Extract the [x, y] coordinate from the center of the cell holding the provided text.  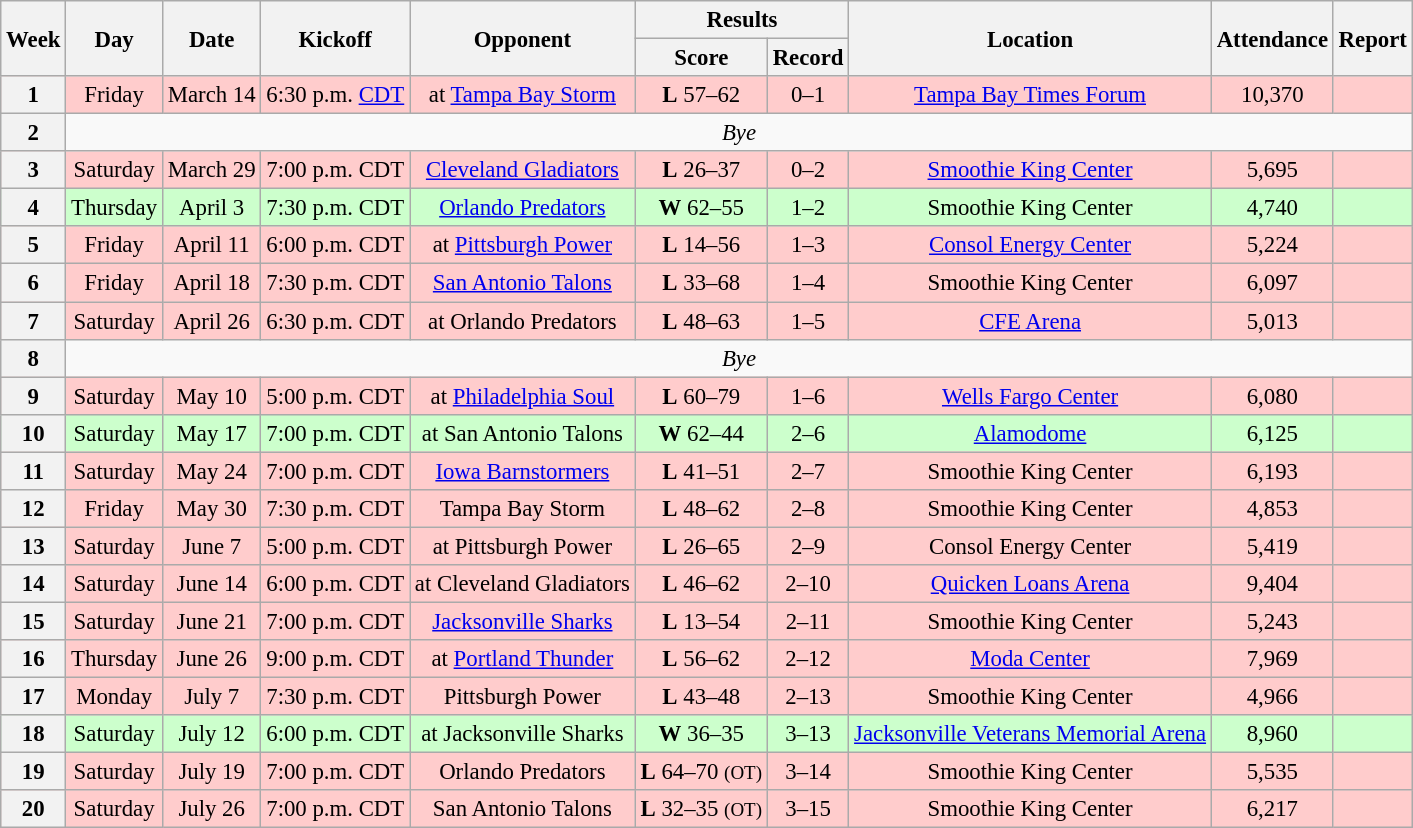
1–2 [808, 208]
March 29 [212, 170]
5 [34, 245]
July 26 [212, 809]
Pittsburgh Power [523, 697]
10,370 [1272, 95]
L 26–37 [701, 170]
May 30 [212, 509]
6,097 [1272, 283]
6,217 [1272, 809]
at Jacksonville Sharks [523, 734]
Location [1030, 38]
2–7 [808, 471]
0–2 [808, 170]
2–9 [808, 546]
9,404 [1272, 584]
9:00 p.m. CDT [336, 659]
Date [212, 38]
3–13 [808, 734]
7 [34, 321]
5,535 [1272, 772]
May 17 [212, 433]
Monday [114, 697]
1 [34, 95]
5,695 [1272, 170]
16 [34, 659]
L 43–48 [701, 697]
2–11 [808, 621]
L 60–79 [701, 396]
W 36–35 [701, 734]
Results [742, 20]
Score [701, 58]
2–10 [808, 584]
March 14 [212, 95]
4,853 [1272, 509]
July 7 [212, 697]
2–12 [808, 659]
Wells Fargo Center [1030, 396]
L 46–62 [701, 584]
May 10 [212, 396]
15 [34, 621]
2–8 [808, 509]
Jacksonville Veterans Memorial Arena [1030, 734]
0–1 [808, 95]
Iowa Barnstormers [523, 471]
June 21 [212, 621]
5,419 [1272, 546]
April 18 [212, 283]
at Portland Thunder [523, 659]
June 14 [212, 584]
6,193 [1272, 471]
Cleveland Gladiators [523, 170]
Alamodome [1030, 433]
Quicken Loans Arena [1030, 584]
L 13–54 [701, 621]
3–14 [808, 772]
2–13 [808, 697]
L 56–62 [701, 659]
4,740 [1272, 208]
Moda Center [1030, 659]
L 64–70 (OT) [701, 772]
W 62–55 [701, 208]
L 48–62 [701, 509]
L 26–65 [701, 546]
14 [34, 584]
20 [34, 809]
3 [34, 170]
12 [34, 509]
June 26 [212, 659]
18 [34, 734]
1–5 [808, 321]
June 7 [212, 546]
L 41–51 [701, 471]
4,966 [1272, 697]
at Tampa Bay Storm [523, 95]
L 14–56 [701, 245]
at San Antonio Talons [523, 433]
8 [34, 358]
3–15 [808, 809]
10 [34, 433]
11 [34, 471]
5,243 [1272, 621]
July 19 [212, 772]
Day [114, 38]
at Philadelphia Soul [523, 396]
L 57–62 [701, 95]
L 48–63 [701, 321]
Report [1372, 38]
13 [34, 546]
W 62–44 [701, 433]
Attendance [1272, 38]
CFE Arena [1030, 321]
at Orlando Predators [523, 321]
5,224 [1272, 245]
5,013 [1272, 321]
April 11 [212, 245]
April 26 [212, 321]
6,125 [1272, 433]
6 [34, 283]
19 [34, 772]
17 [34, 697]
L 32–35 (OT) [701, 809]
9 [34, 396]
Tampa Bay Storm [523, 509]
Record [808, 58]
4 [34, 208]
1–3 [808, 245]
Tampa Bay Times Forum [1030, 95]
1–4 [808, 283]
7,969 [1272, 659]
2 [34, 133]
1–6 [808, 396]
Week [34, 38]
July 12 [212, 734]
Jacksonville Sharks [523, 621]
8,960 [1272, 734]
May 24 [212, 471]
2–6 [808, 433]
Kickoff [336, 38]
at Cleveland Gladiators [523, 584]
L 33–68 [701, 283]
April 3 [212, 208]
6,080 [1272, 396]
Opponent [523, 38]
